For the text-containing cell, return its midpoint in (x, y) coordinate format. 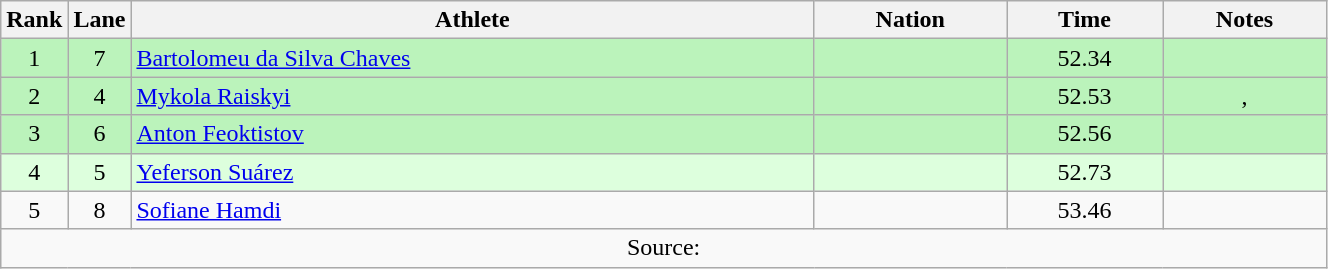
Notes (1245, 20)
52.53 (1085, 96)
Nation (910, 20)
Sofiane Hamdi (472, 210)
Time (1085, 20)
8 (100, 210)
Athlete (472, 20)
Yeferson Suárez (472, 172)
52.56 (1085, 134)
Anton Feoktistov (472, 134)
7 (100, 58)
Mykola Raiskyi (472, 96)
6 (100, 134)
1 (34, 58)
52.34 (1085, 58)
Lane (100, 20)
Source: (664, 248)
2 (34, 96)
53.46 (1085, 210)
Rank (34, 20)
52.73 (1085, 172)
Bartolomeu da Silva Chaves (472, 58)
, (1245, 96)
3 (34, 134)
